Capture the cell that displays the provided text and extract its [x, y] central coordinate. 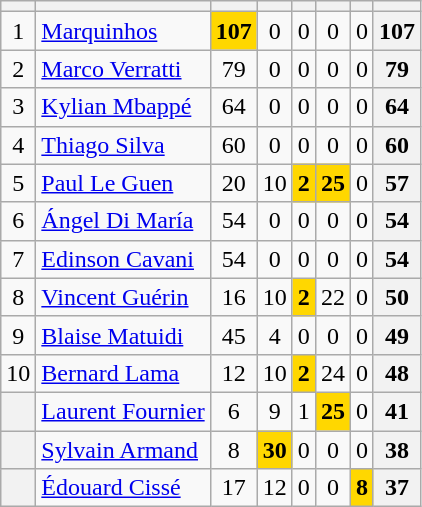
20 [234, 183]
38 [396, 449]
Thiago Silva [123, 145]
49 [396, 335]
17 [234, 488]
Paul Le Guen [123, 183]
Edinson Cavani [123, 259]
Laurent Fournier [123, 411]
Bernard Lama [123, 373]
48 [396, 373]
30 [274, 449]
16 [234, 297]
3 [18, 107]
Marco Verratti [123, 69]
Édouard Cissé [123, 488]
57 [396, 183]
24 [332, 373]
37 [396, 488]
Vincent Guérin [123, 297]
41 [396, 411]
Kylian Mbappé [123, 107]
Sylvain Armand [123, 449]
50 [396, 297]
7 [18, 259]
Marquinhos [123, 31]
45 [234, 335]
5 [18, 183]
Blaise Matuidi [123, 335]
22 [332, 297]
Ángel Di María [123, 221]
